Pinpoint the cell where the given text exists, returning its [x, y] midpoint coordinate. 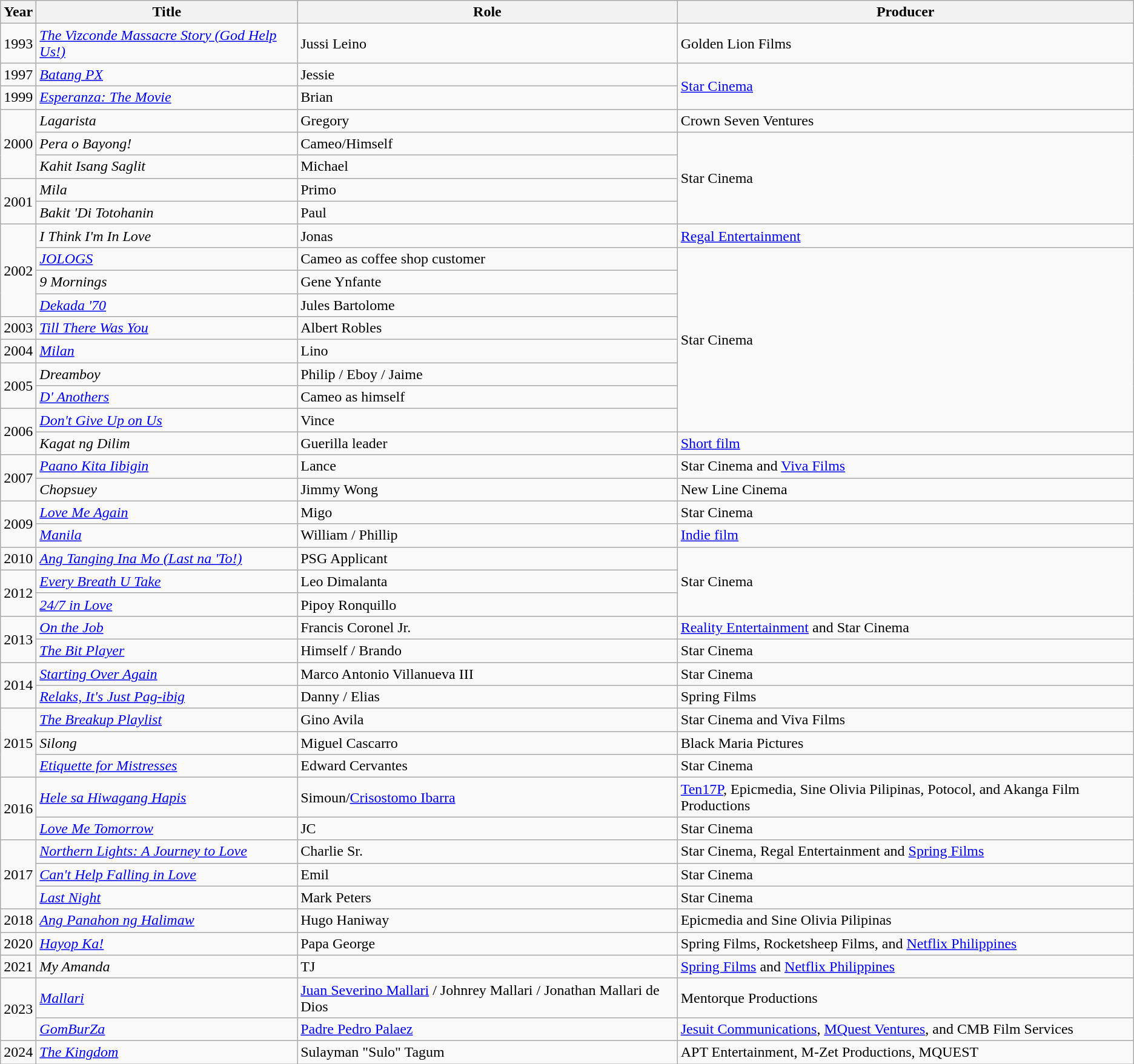
Leo Dimalanta [487, 581]
2017 [18, 874]
PSG Applicant [487, 558]
The Breakup Playlist [167, 720]
Love Me Tomorrow [167, 828]
Miguel Cascarro [487, 743]
Papa George [487, 943]
I Think I'm In Love [167, 236]
Last Night [167, 897]
On the Job [167, 627]
Primo [487, 190]
Crown Seven Ventures [905, 121]
Ten17P, Epicmedia, Sine Olivia Pilipinas, Potocol, and Akanga Film Productions [905, 797]
1997 [18, 74]
Indie film [905, 535]
Role [487, 12]
Dreamboy [167, 374]
Brian [487, 97]
Sulayman "Sulo" Tagum [487, 1052]
Lagarista [167, 121]
Starting Over Again [167, 674]
Gene Ynfante [487, 282]
Hayop Ka! [167, 943]
Jussi Leino [487, 44]
Cameo as coffee shop customer [487, 259]
Lance [487, 466]
Kagat ng Dilim [167, 443]
Emil [487, 874]
TJ [487, 967]
2005 [18, 386]
Star Cinema, Regal Entertainment and Spring Films [905, 851]
Etiquette for Mistresses [167, 766]
Jimmy Wong [487, 489]
2020 [18, 943]
2001 [18, 201]
Albert Robles [487, 328]
24/7 in Love [167, 604]
Paul [487, 213]
Manila [167, 535]
Mallari [167, 998]
Jesuit Communications, MQuest Ventures, and CMB Film Services [905, 1029]
2023 [18, 1009]
New Line Cinema [905, 489]
2003 [18, 328]
2000 [18, 144]
Michael [487, 167]
Ang Tanging Ina Mo (Last na 'To!) [167, 558]
Title [167, 12]
Hele sa Hiwagang Hapis [167, 797]
Chopsuey [167, 489]
2015 [18, 743]
2004 [18, 351]
Every Breath U Take [167, 581]
Ang Panahon ng Halimaw [167, 920]
Mark Peters [487, 897]
Silong [167, 743]
Spring Films [905, 697]
1993 [18, 44]
2021 [18, 967]
Epicmedia and Sine Olivia Pilipinas [905, 920]
Kahit Isang Saglit [167, 167]
Migo [487, 512]
2002 [18, 270]
Short film [905, 443]
Mentorque Productions [905, 998]
Batang PX [167, 74]
Juan Severino Mallari / Johnrey Mallari / Jonathan Mallari de Dios [487, 998]
Till There Was You [167, 328]
Simoun/Crisostomo Ibarra [487, 797]
Guerilla leader [487, 443]
Producer [905, 12]
Vince [487, 420]
Francis Coronel Jr. [487, 627]
Northern Lights: A Journey to Love [167, 851]
2007 [18, 478]
2024 [18, 1052]
My Amanda [167, 967]
1999 [18, 97]
Paano Kita Iibigin [167, 466]
Dekada '70 [167, 305]
Cameo/Himself [487, 144]
2012 [18, 593]
Cameo as himself [487, 397]
The Kingdom [167, 1052]
2006 [18, 432]
The Bit Player [167, 650]
Golden Lion Films [905, 44]
Esperanza: The Movie [167, 97]
Himself / Brando [487, 650]
9 Mornings [167, 282]
Milan [167, 351]
Reality Entertainment and Star Cinema [905, 627]
Hugo Haniway [487, 920]
Marco Antonio Villanueva III [487, 674]
Spring Films, Rocketsheep Films, and Netflix Philippines [905, 943]
Charlie Sr. [487, 851]
APT Entertainment, M-Zet Productions, MQUEST [905, 1052]
Love Me Again [167, 512]
2010 [18, 558]
Pipoy Ronquillo [487, 604]
Padre Pedro Palaez [487, 1029]
Philip / Eboy / Jaime [487, 374]
Black Maria Pictures [905, 743]
2016 [18, 809]
Jules Bartolome [487, 305]
Pera o Bayong! [167, 144]
Spring Films and Netflix Philippines [905, 967]
Don't Give Up on Us [167, 420]
Jonas [487, 236]
Lino [487, 351]
2013 [18, 639]
Can't Help Falling in Love [167, 874]
Gino Avila [487, 720]
Year [18, 12]
2018 [18, 920]
Regal Entertainment [905, 236]
Jessie [487, 74]
Mila [167, 190]
2009 [18, 524]
JOLOGS [167, 259]
D' Anothers [167, 397]
Danny / Elias [487, 697]
The Vizconde Massacre Story (God Help Us!) [167, 44]
Relaks, It's Just Pag-ibig [167, 697]
GomBurZa [167, 1029]
JC [487, 828]
Gregory [487, 121]
2014 [18, 686]
Bakit 'Di Totohanin [167, 213]
William / Phillip [487, 535]
Edward Cervantes [487, 766]
